Determine the (x, y) coordinate at the center of the cell enclosing the given text.  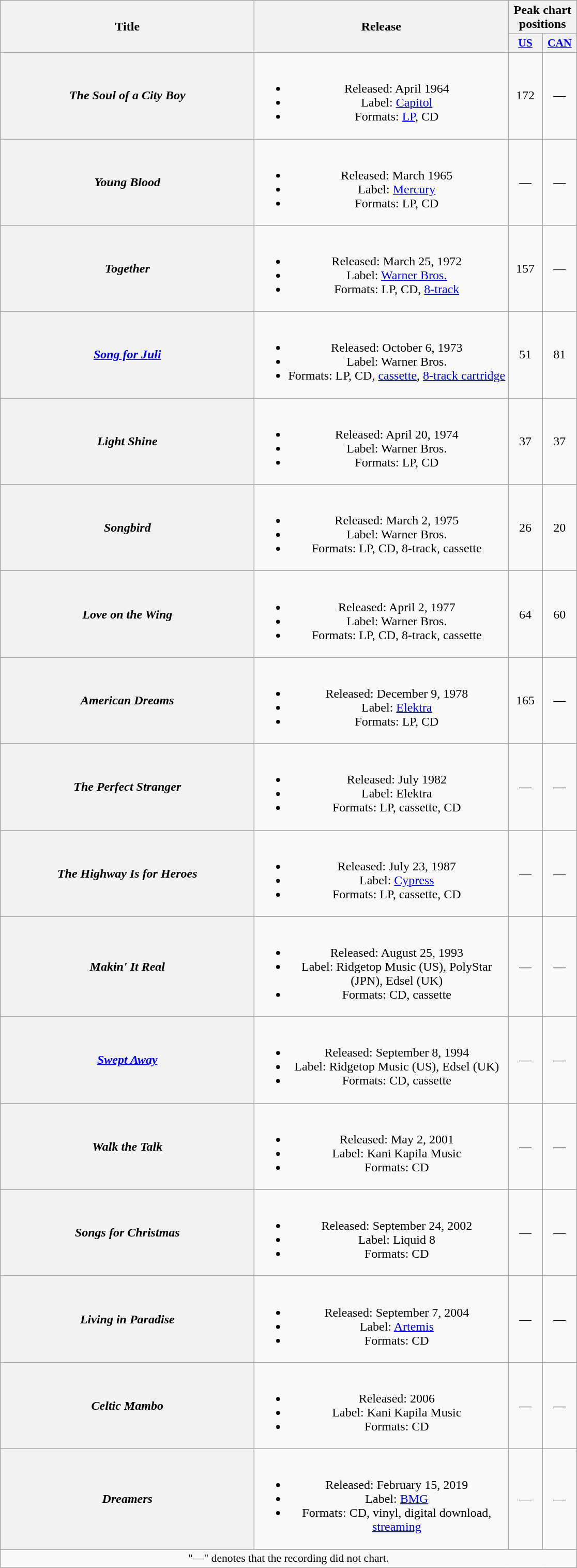
Celtic Mambo (127, 1406)
Released: March 1965Label: MercuryFormats: LP, CD (382, 182)
20 (559, 527)
Released: July 23, 1987Label: CypressFormats: LP, cassette, CD (382, 873)
Released: April 1964Label: CapitolFormats: LP, CD (382, 95)
Released: September 7, 2004Label: ArtemisFormats: CD (382, 1319)
Living in Paradise (127, 1319)
American Dreams (127, 700)
Dreamers (127, 1499)
Swept Away (127, 1060)
"—" denotes that the recording did not chart. (288, 1559)
Released: April 2, 1977Label: Warner Bros.Formats: LP, CD, 8-track, cassette (382, 614)
Released: March 25, 1972Label: Warner Bros.Formats: LP, CD, 8-track (382, 269)
Released: March 2, 1975Label: Warner Bros.Formats: LP, CD, 8-track, cassette (382, 527)
64 (525, 614)
Peak chart positions (543, 18)
Released: July 1982Label: ElektraFormats: LP, cassette, CD (382, 787)
Released: October 6, 1973Label: Warner Bros.Formats: LP, CD, cassette, 8-track cartridge (382, 355)
60 (559, 614)
Song for Juli (127, 355)
The Perfect Stranger (127, 787)
Title (127, 27)
The Highway Is for Heroes (127, 873)
51 (525, 355)
157 (525, 269)
Released: September 8, 1994Label: Ridgetop Music (US), Edsel (UK)Formats: CD, cassette (382, 1060)
Released: September 24, 2002Label: Liquid 8Formats: CD (382, 1233)
CAN (559, 43)
Light Shine (127, 442)
Makin' It Real (127, 967)
Together (127, 269)
165 (525, 700)
Released: May 2, 2001Label: Kani Kapila MusicFormats: CD (382, 1146)
81 (559, 355)
Released: December 9, 1978Label: ElektraFormats: LP, CD (382, 700)
US (525, 43)
Songbird (127, 527)
Walk the Talk (127, 1146)
172 (525, 95)
Release (382, 27)
Released: 2006Label: Kani Kapila MusicFormats: CD (382, 1406)
The Soul of a City Boy (127, 95)
Songs for Christmas (127, 1233)
Love on the Wing (127, 614)
26 (525, 527)
Released: February 15, 2019Label: BMGFormats: CD, vinyl, digital download, streaming (382, 1499)
Young Blood (127, 182)
Released: April 20, 1974Label: Warner Bros.Formats: LP, CD (382, 442)
Released: August 25, 1993Label: Ridgetop Music (US), PolyStar (JPN), Edsel (UK)Formats: CD, cassette (382, 967)
